Find where the given text appears and provide that cell's center as [x, y] coordinate. 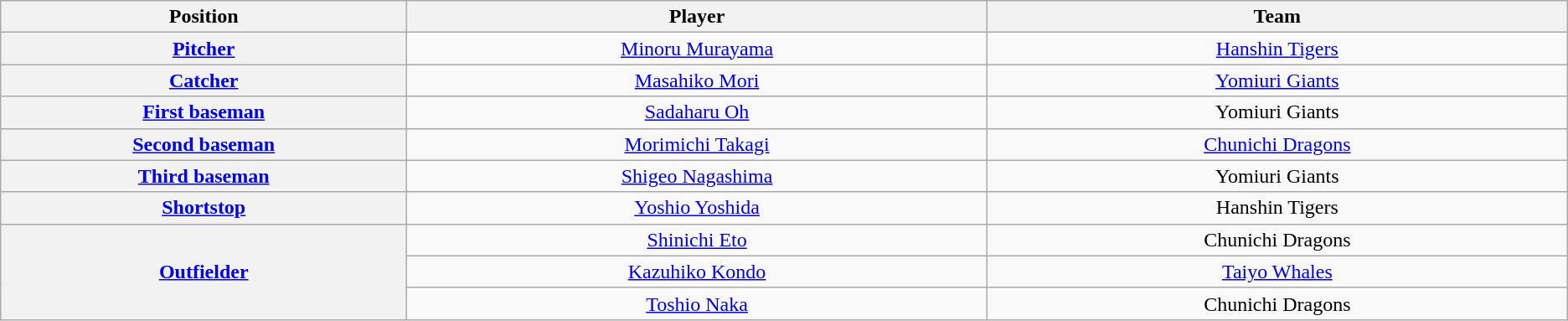
Morimichi Takagi [697, 144]
Team [1277, 17]
Third baseman [204, 176]
Kazuhiko Kondo [697, 272]
Masahiko Mori [697, 80]
Pitcher [204, 49]
Shigeo Nagashima [697, 176]
Toshio Naka [697, 303]
Yoshio Yoshida [697, 208]
Taiyo Whales [1277, 272]
Minoru Murayama [697, 49]
Sadaharu Oh [697, 112]
Second baseman [204, 144]
First baseman [204, 112]
Position [204, 17]
Outfielder [204, 272]
Player [697, 17]
Shinichi Eto [697, 240]
Shortstop [204, 208]
Catcher [204, 80]
